Search for the cell housing the specified text and yield its [x, y] center coordinate. 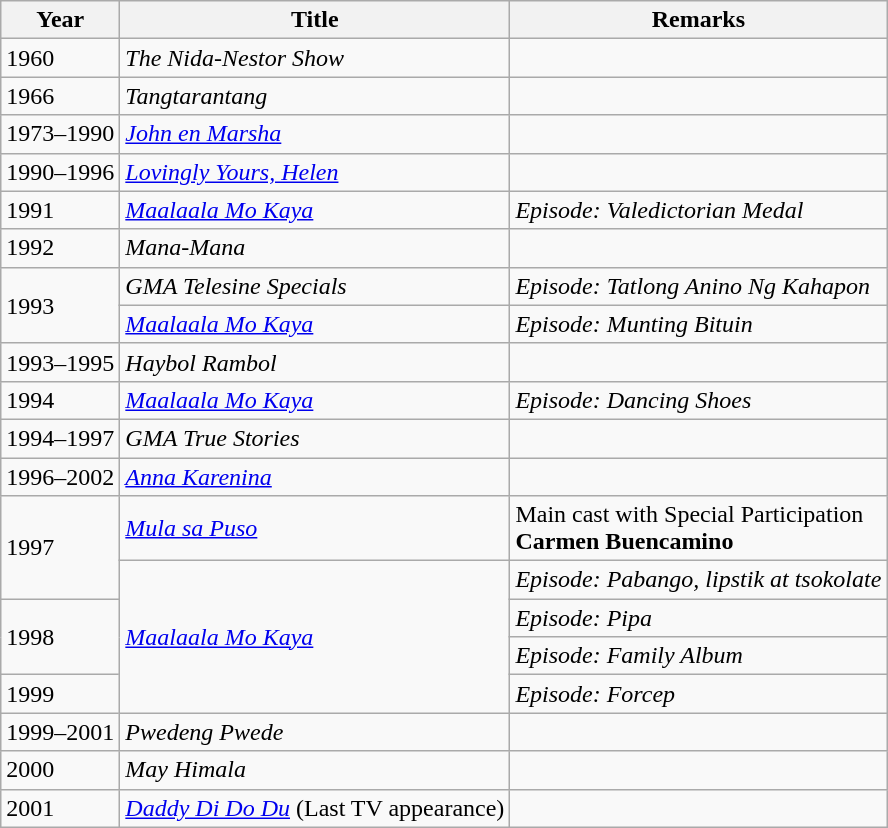
2001 [60, 808]
1994–1997 [60, 438]
Episode: Tatlong Anino Ng Kahapon [698, 286]
Haybol Rambol [315, 362]
1992 [60, 248]
GMA True Stories [315, 438]
Episode: Valedictorian Medal [698, 210]
Main cast with Special ParticipationCarmen Buencamino [698, 528]
The Nida-Nestor Show [315, 58]
1960 [60, 58]
1991 [60, 210]
Lovingly Yours, Helen [315, 172]
1997 [60, 548]
Title [315, 20]
Pwedeng Pwede [315, 732]
Episode: Family Album [698, 656]
1993 [60, 305]
Daddy Di Do Du (Last TV appearance) [315, 808]
1998 [60, 637]
1996–2002 [60, 477]
Remarks [698, 20]
May Himala [315, 770]
1994 [60, 400]
1990–1996 [60, 172]
1973–1990 [60, 134]
GMA Telesine Specials [315, 286]
1999 [60, 694]
Episode: Dancing Shoes [698, 400]
Episode: Pabango, lipstik at tsokolate [698, 580]
Episode: Munting Bituin [698, 324]
2000 [60, 770]
John en Marsha [315, 134]
Mula sa Puso [315, 528]
Episode: Forcep [698, 694]
Mana-Mana [315, 248]
Tangtarantang [315, 96]
Anna Karenina [315, 477]
1999–2001 [60, 732]
Episode: Pipa [698, 618]
Year [60, 20]
1966 [60, 96]
1993–1995 [60, 362]
